Extract the (x, y) coordinate from the center of the cell holding the provided text.  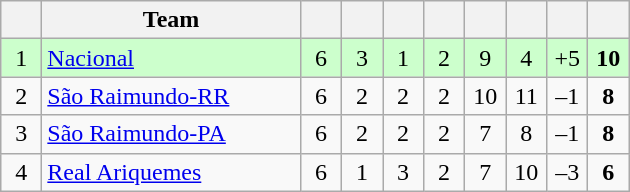
Real Ariquemes (172, 172)
+5 (568, 58)
Team (172, 20)
9 (486, 58)
11 (526, 96)
–3 (568, 172)
São Raimundo-PA (172, 134)
Nacional (172, 58)
São Raimundo-RR (172, 96)
